From the cell containing the given text, extract its center point as (x, y) coordinate. 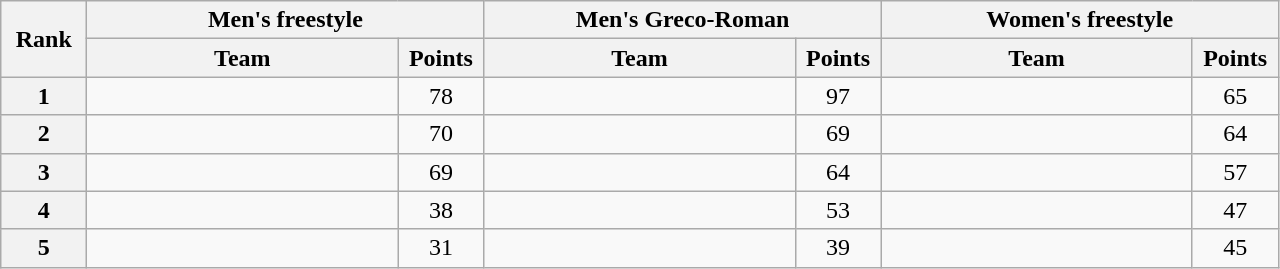
Women's freestyle (1080, 20)
78 (441, 96)
47 (1235, 210)
3 (44, 172)
70 (441, 134)
39 (838, 248)
38 (441, 210)
Rank (44, 39)
5 (44, 248)
Men's freestyle (286, 20)
53 (838, 210)
57 (1235, 172)
45 (1235, 248)
31 (441, 248)
1 (44, 96)
4 (44, 210)
2 (44, 134)
Men's Greco-Roman (682, 20)
65 (1235, 96)
97 (838, 96)
